Scan for the cell matching the given text and deliver its (x, y) coordinate at center. 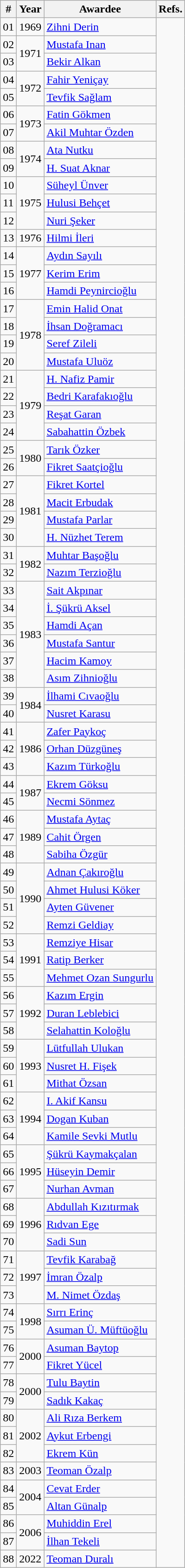
71 (8, 1259)
80 (8, 1418)
1979 (31, 405)
Şükrü Kaymakçalan (100, 1154)
Tulu Baytin (100, 1383)
Adnan Çakıroğlu (100, 872)
73 (8, 1295)
Tevfik Sağlam (100, 97)
49 (8, 872)
Kerim Erim (100, 273)
26 (8, 467)
Asuman Baytop (100, 1348)
Fatin Gökmen (100, 115)
Nuri Şeker (100, 221)
2006 (31, 1532)
Hulusi Behçet (100, 203)
Tarık Özker (100, 449)
1982 (31, 564)
1998 (31, 1321)
Mustafa Parlar (100, 520)
Refs. (171, 9)
1974 (31, 159)
Bedri Karafakıoğlu (100, 397)
33 (8, 590)
1989 (31, 837)
05 (8, 97)
Kazım Ergin (100, 995)
23 (8, 414)
43 (8, 766)
34 (8, 608)
86 (8, 1524)
59 (8, 1048)
66 (8, 1171)
Hamdi Peynircioğlu (100, 291)
31 (8, 555)
H. Suat Aknar (100, 167)
Reşat Garan (100, 414)
60 (8, 1066)
58 (8, 1030)
Altan Günalp (100, 1506)
Abdullah Kızıtırmak (100, 1207)
İ. Şükrü Aksel (100, 608)
1990 (31, 899)
81 (8, 1436)
Ratip Berker (100, 960)
83 (8, 1471)
04 (8, 80)
1987 (31, 793)
2003 (31, 1471)
1997 (31, 1277)
Akil Muhtar Özden (100, 132)
79 (8, 1401)
39 (8, 696)
56 (8, 995)
Emin Halid Onat (100, 309)
Kazım Türkoğlu (100, 766)
Sait Akpınar (100, 590)
Muhiddin Erel (100, 1524)
İmran Özalp (100, 1277)
1977 (31, 273)
15 (8, 273)
1994 (31, 1119)
Ata Nutku (100, 150)
Ayten Güvener (100, 907)
32 (8, 573)
45 (8, 802)
85 (8, 1506)
1980 (31, 458)
87 (8, 1541)
Fahir Yeniçay (100, 80)
2004 (31, 1497)
Orhan Düzgüneş (100, 749)
11 (8, 203)
1984 (31, 705)
Sabahattin Özbek (100, 432)
18 (8, 326)
Remzi Geldiay (100, 925)
Fikret Yücel (100, 1365)
52 (8, 925)
Hüseyin Demir (100, 1171)
Dogan Kuban (100, 1119)
84 (8, 1488)
65 (8, 1154)
82 (8, 1453)
İlhami Cıvaoğlu (100, 696)
Zafer Paykoç (100, 731)
Sadi Sun (100, 1242)
İhsan Doğramacı (100, 326)
55 (8, 978)
Sırrı Erinç (100, 1312)
36 (8, 643)
53 (8, 942)
Sadık Kakaç (100, 1401)
74 (8, 1312)
2022 (31, 1559)
Bekir Alkan (100, 62)
40 (8, 713)
61 (8, 1084)
Ahmet Hulusi Köker (100, 890)
19 (8, 344)
76 (8, 1348)
Ekrem Kün (100, 1453)
H. Nüzhet Terem (100, 538)
1995 (31, 1171)
38 (8, 678)
1983 (31, 634)
Awardee (100, 9)
Zihni Derin (100, 27)
63 (8, 1119)
08 (8, 150)
Süheyl Ünver (100, 185)
Nazım Terzioğlu (100, 573)
50 (8, 890)
Fikret Saatçioğlu (100, 467)
1981 (31, 511)
07 (8, 132)
1976 (31, 238)
35 (8, 626)
03 (8, 62)
Mehmet Ozan Sungurlu (100, 978)
H. Nafiz Pamir (100, 379)
1978 (31, 335)
Mustafa Uluöz (100, 361)
70 (8, 1242)
Lütfullah Ulukan (100, 1048)
42 (8, 749)
1991 (31, 960)
37 (8, 661)
Sabiha Özgür (100, 855)
1973 (31, 124)
72 (8, 1277)
Aykut Erbengi (100, 1436)
27 (8, 484)
Hilmi İleri (100, 238)
Mustafa Aytaç (100, 819)
Necmi Sönmez (100, 802)
1972 (31, 88)
# (8, 9)
20 (8, 361)
1969 (31, 27)
25 (8, 449)
41 (8, 731)
Nusret H. Fişek (100, 1066)
62 (8, 1101)
68 (8, 1207)
1986 (31, 749)
44 (8, 784)
Tevfik Karabağ (100, 1259)
21 (8, 379)
2002 (31, 1436)
Hamdi Açan (100, 626)
Muhtar Başoğlu (100, 555)
Duran Leblebici (100, 1013)
1971 (31, 53)
Macit Erbudak (100, 502)
1992 (31, 1013)
78 (8, 1383)
Asım Zihnioğlu (100, 678)
17 (8, 309)
46 (8, 819)
67 (8, 1189)
Aydın Sayılı (100, 256)
1993 (31, 1066)
48 (8, 855)
69 (8, 1224)
Teoman Özalp (100, 1471)
Fikret Kortel (100, 484)
Remziye Hisar (100, 942)
Cevat Erder (100, 1488)
Cahit Örgen (100, 837)
64 (8, 1136)
Hacim Kamoy (100, 661)
Seref Zileli (100, 344)
Rıdvan Ege (100, 1224)
14 (8, 256)
İlhan Tekeli (100, 1541)
Teoman Duralı (100, 1559)
Nurhan Avman (100, 1189)
13 (8, 238)
10 (8, 185)
Kamile Sevki Mutlu (100, 1136)
57 (8, 1013)
02 (8, 44)
28 (8, 502)
88 (8, 1559)
Asuman Ü. Müftüoğlu (100, 1330)
12 (8, 221)
30 (8, 538)
Year (31, 9)
06 (8, 115)
Mustafa Santur (100, 643)
Mithat Özsan (100, 1084)
1975 (31, 203)
I. Akif Kansu (100, 1101)
29 (8, 520)
01 (8, 27)
16 (8, 291)
Ekrem Göksu (100, 784)
Nusret Karasu (100, 713)
22 (8, 397)
Mustafa Inan (100, 44)
24 (8, 432)
Ali Rıza Berkem (100, 1418)
51 (8, 907)
77 (8, 1365)
54 (8, 960)
09 (8, 167)
1996 (31, 1224)
Selahattin Koloğlu (100, 1030)
M. Nimet Özdaş (100, 1295)
75 (8, 1330)
47 (8, 837)
